Pinpoint the cell where the given text exists, returning its [X, Y] midpoint coordinate. 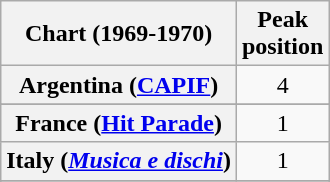
Peakposition [282, 34]
4 [282, 85]
Italy (Musica e dischi) [119, 161]
France (Hit Parade) [119, 123]
Chart (1969-1970) [119, 34]
Argentina (CAPIF) [119, 85]
